Search for the cell housing the specified text and yield its [X, Y] center coordinate. 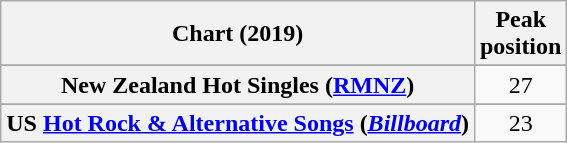
23 [520, 123]
New Zealand Hot Singles (RMNZ) [238, 85]
27 [520, 85]
US Hot Rock & Alternative Songs (Billboard) [238, 123]
Chart (2019) [238, 34]
Peakposition [520, 34]
